Find where the given text appears and provide that cell's center as (X, Y) coordinate. 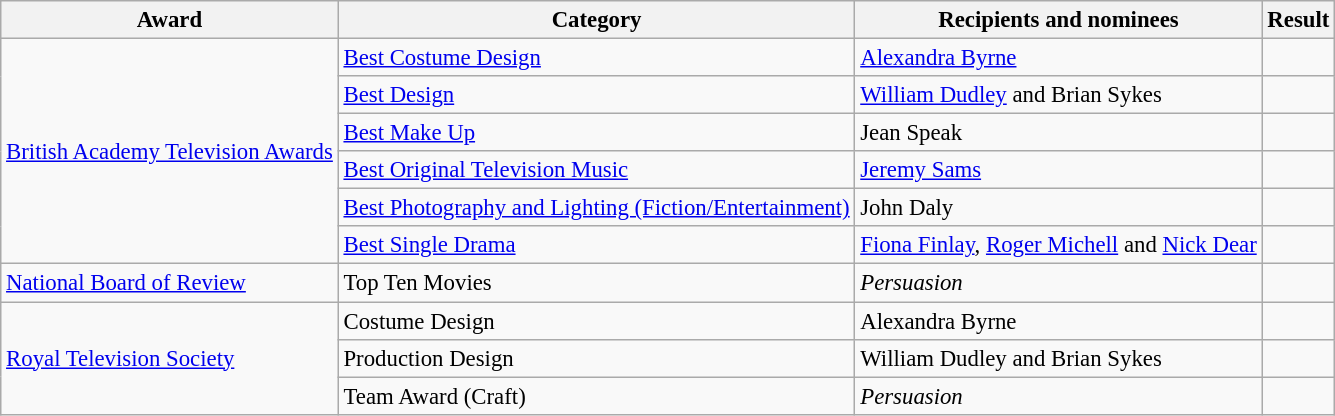
Category (596, 20)
Production Design (596, 358)
Royal Television Society (170, 358)
Costume Design (596, 321)
Fiona Finlay, Roger Michell and Nick Dear (1058, 245)
Jean Speak (1058, 133)
British Academy Television Awards (170, 152)
Recipients and nominees (1058, 20)
Team Award (Craft) (596, 396)
Best Design (596, 95)
Best Make Up (596, 133)
Award (170, 20)
Result (1298, 20)
John Daly (1058, 208)
Best Single Drama (596, 245)
Best Original Television Music (596, 170)
Best Photography and Lighting (Fiction/Entertainment) (596, 208)
Top Ten Movies (596, 283)
National Board of Review (170, 283)
Jeremy Sams (1058, 170)
Best Costume Design (596, 58)
